Locate the cell with the specified text and output its (x, y) center coordinate. 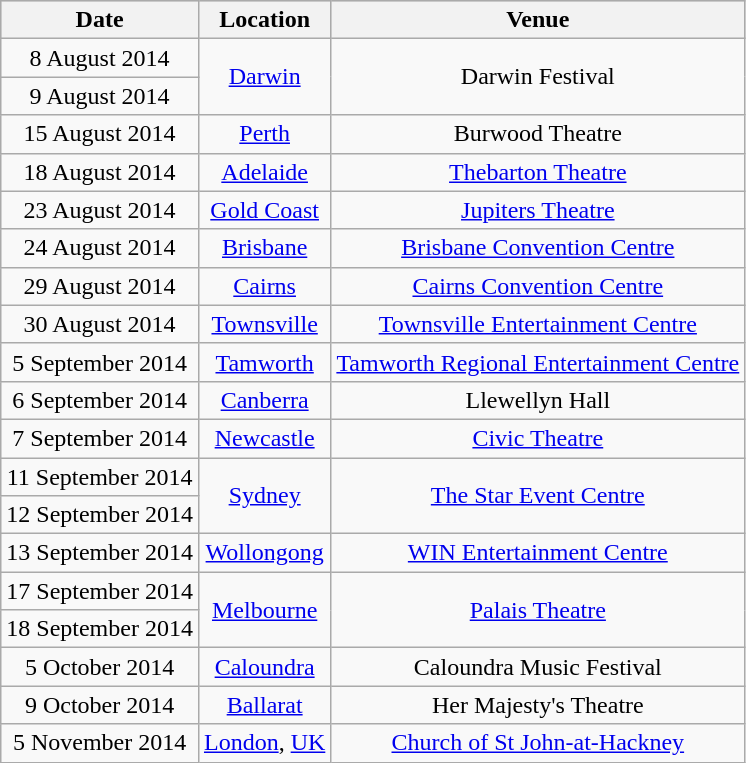
Townsville Entertainment Centre (538, 324)
Date (100, 20)
11 September 2014 (100, 477)
Thebarton Theatre (538, 172)
Burwood Theatre (538, 134)
7 September 2014 (100, 438)
5 November 2014 (100, 743)
9 August 2014 (100, 96)
Brisbane Convention Centre (538, 248)
17 September 2014 (100, 591)
29 August 2014 (100, 286)
Caloundra Music Festival (538, 667)
Canberra (264, 400)
Venue (538, 20)
9 October 2014 (100, 705)
23 August 2014 (100, 210)
Adelaide (264, 172)
12 September 2014 (100, 515)
Brisbane (264, 248)
Wollongong (264, 553)
Church of St John-at-Hackney (538, 743)
Location (264, 20)
13 September 2014 (100, 553)
Ballarat (264, 705)
Llewellyn Hall (538, 400)
5 September 2014 (100, 362)
Civic Theatre (538, 438)
Jupiters Theatre (538, 210)
18 September 2014 (100, 629)
15 August 2014 (100, 134)
Darwin (264, 77)
Sydney (264, 496)
The Star Event Centre (538, 496)
Palais Theatre (538, 610)
Tamworth (264, 362)
Melbourne (264, 610)
Cairns Convention Centre (538, 286)
Caloundra (264, 667)
Cairns (264, 286)
18 August 2014 (100, 172)
30 August 2014 (100, 324)
Perth (264, 134)
WIN Entertainment Centre (538, 553)
Her Majesty's Theatre (538, 705)
8 August 2014 (100, 58)
6 September 2014 (100, 400)
Darwin Festival (538, 77)
Newcastle (264, 438)
Townsville (264, 324)
London, UK (264, 743)
24 August 2014 (100, 248)
Gold Coast (264, 210)
Tamworth Regional Entertainment Centre (538, 362)
5 October 2014 (100, 667)
